Provide the (x, y) coordinate of the cell's center where the given text is located.  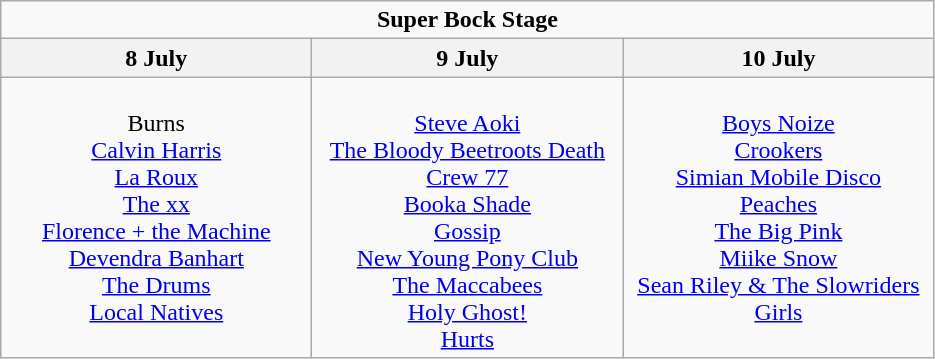
9 July (468, 58)
Boys NoizeCrookersSimian Mobile DiscoPeachesThe Big PinkMiike SnowSean Riley & The SlowridersGirls (778, 218)
BurnsCalvin HarrisLa RouxThe xxFlorence + the MachineDevendra BanhartThe DrumsLocal Natives (156, 218)
Steve AokiThe Bloody Beetroots Death Crew 77Booka ShadeGossipNew Young Pony ClubThe MaccabeesHoly Ghost!Hurts (468, 218)
10 July (778, 58)
Super Bock Stage (468, 20)
8 July (156, 58)
